Return (X, Y) of the center of cell containing provided text 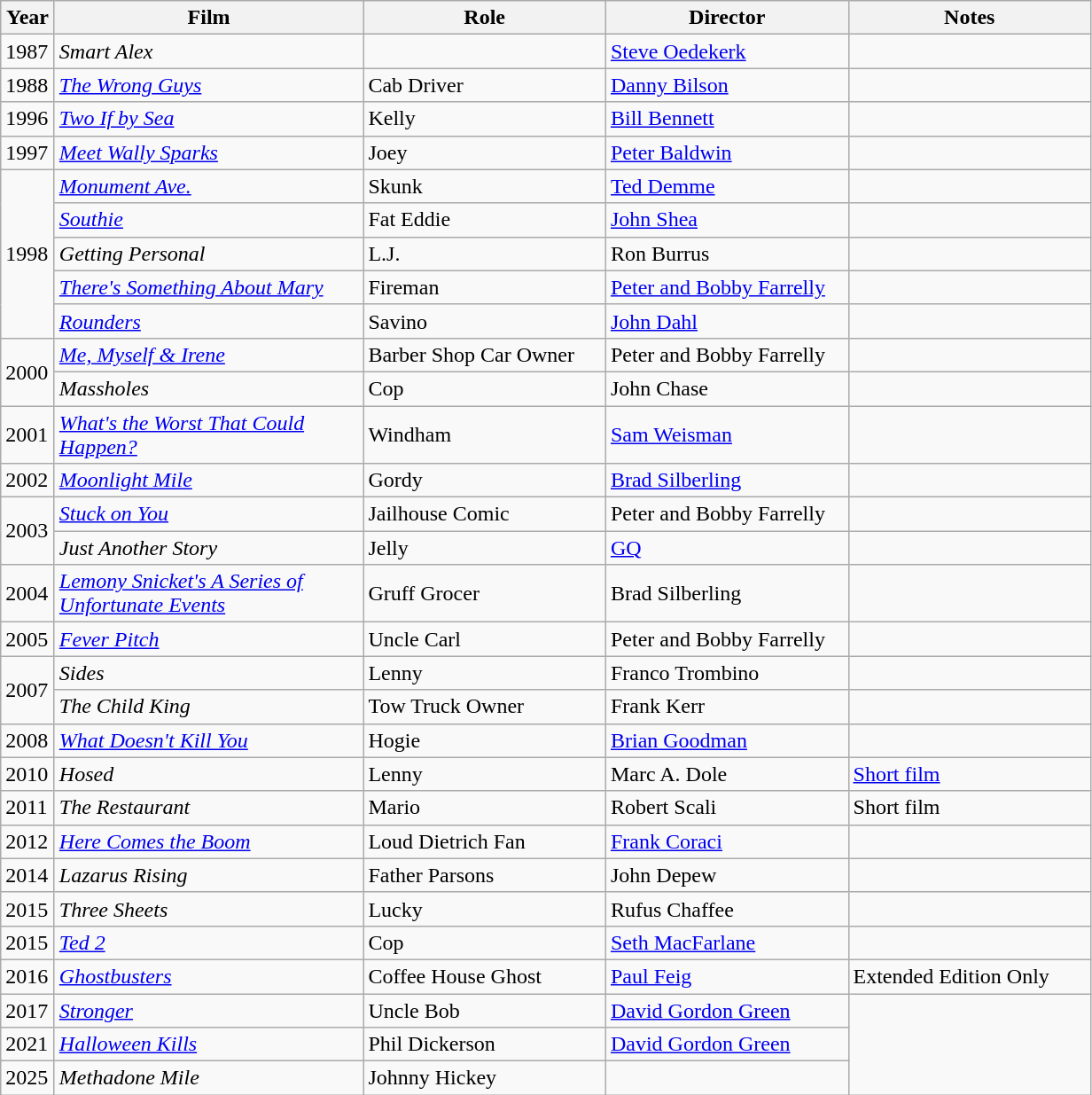
Stronger (209, 1010)
2005 (28, 639)
L.J. (485, 254)
2010 (28, 774)
Father Parsons (485, 875)
Seth MacFarlane (727, 942)
Savino (485, 321)
Rufus Chaffee (727, 909)
Gruff Grocer (485, 594)
Meet Wally Sparks (209, 153)
Moonlight Mile (209, 481)
There's Something About Mary (209, 287)
Tow Truck Owner (485, 707)
Frank Kerr (727, 707)
Methadone Mile (209, 1078)
Just Another Story (209, 548)
Paul Feig (727, 976)
Ted Demme (727, 186)
2012 (28, 841)
Windham (485, 434)
2016 (28, 976)
Monument Ave. (209, 186)
Rounders (209, 321)
Ted 2 (209, 942)
Jelly (485, 548)
1997 (28, 153)
2011 (28, 808)
Mario (485, 808)
Loud Dietrich Fan (485, 841)
Brian Goodman (727, 740)
2014 (28, 875)
John Chase (727, 388)
Stuck on You (209, 514)
Three Sheets (209, 909)
What's the Worst That Could Happen? (209, 434)
Steve Oedekerk (727, 51)
2002 (28, 481)
Here Comes the Boom (209, 841)
Frank Coraci (727, 841)
2021 (28, 1044)
What Doesn't Kill You (209, 740)
Ghostbusters (209, 976)
Halloween Kills (209, 1044)
Uncle Bob (485, 1010)
John Shea (727, 220)
Kelly (485, 119)
2004 (28, 594)
2000 (28, 372)
2003 (28, 531)
The Wrong Guys (209, 85)
Danny Bilson (727, 85)
Bill Bennett (727, 119)
Barber Shop Car Owner (485, 355)
Fever Pitch (209, 639)
2025 (28, 1078)
Film (209, 18)
Gordy (485, 481)
1988 (28, 85)
Franco Trombino (727, 673)
Uncle Carl (485, 639)
Smart Alex (209, 51)
Director (727, 18)
Peter Baldwin (727, 153)
Sides (209, 673)
Massholes (209, 388)
GQ (727, 548)
Marc A. Dole (727, 774)
Me, Myself & Irene (209, 355)
Joey (485, 153)
The Restaurant (209, 808)
Notes (970, 18)
Hosed (209, 774)
Lucky (485, 909)
Year (28, 18)
1996 (28, 119)
2017 (28, 1010)
The Child King (209, 707)
Coffee House Ghost (485, 976)
2008 (28, 740)
Jailhouse Comic (485, 514)
Extended Edition Only (970, 976)
John Depew (727, 875)
Fireman (485, 287)
Lemony Snicket's A Series of Unfortunate Events (209, 594)
Southie (209, 220)
Sam Weisman (727, 434)
Hogie (485, 740)
2007 (28, 690)
1987 (28, 51)
Getting Personal (209, 254)
Skunk (485, 186)
Phil Dickerson (485, 1044)
Fat Eddie (485, 220)
Johnny Hickey (485, 1078)
Lazarus Rising (209, 875)
Two If by Sea (209, 119)
Cab Driver (485, 85)
Role (485, 18)
1998 (28, 254)
John Dahl (727, 321)
2001 (28, 434)
Robert Scali (727, 808)
Ron Burrus (727, 254)
